Search for the cell housing the specified text and yield its (X, Y) center coordinate. 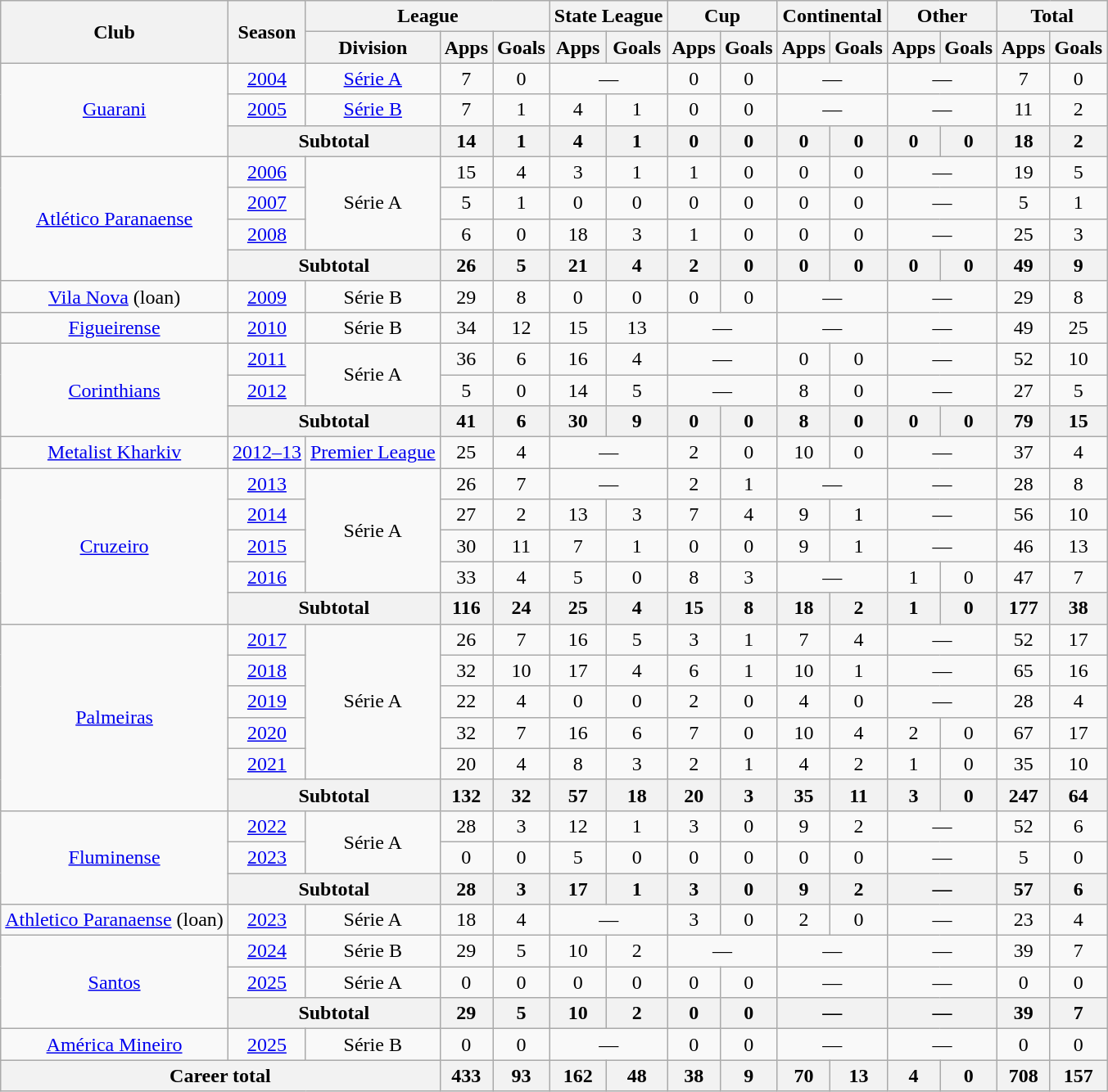
League (427, 16)
23 (1024, 920)
2007 (267, 203)
708 (1024, 1076)
2022 (267, 826)
70 (803, 1076)
64 (1079, 795)
América Mineiro (115, 1045)
19 (1024, 172)
2018 (267, 670)
2006 (267, 172)
2005 (267, 110)
Premier League (373, 453)
48 (637, 1076)
Vila Nova (loan) (115, 296)
56 (1024, 515)
Palmeiras (115, 717)
2011 (267, 359)
Atlético Paranaense (115, 219)
157 (1079, 1076)
46 (1024, 546)
2012 (267, 390)
36 (466, 359)
247 (1024, 795)
Athletico Paranaense (loan) (115, 920)
2004 (267, 79)
Club (115, 32)
22 (466, 702)
Metalist Kharkiv (115, 453)
Corinthians (115, 390)
2008 (267, 234)
2021 (267, 764)
47 (1024, 577)
34 (466, 327)
Career total (220, 1076)
93 (522, 1076)
21 (578, 265)
162 (578, 1076)
2012–13 (267, 453)
2020 (267, 733)
177 (1024, 608)
Santos (115, 982)
Fluminense (115, 857)
433 (466, 1076)
2017 (267, 639)
33 (466, 577)
24 (522, 608)
79 (1024, 422)
Cruzeiro (115, 546)
Guarani (115, 110)
Figueirense (115, 327)
132 (466, 795)
2009 (267, 296)
37 (1024, 453)
2010 (267, 327)
2015 (267, 546)
State League (608, 16)
67 (1024, 733)
Cup (722, 16)
Total (1052, 16)
Continental (832, 16)
2014 (267, 515)
Other (942, 16)
116 (466, 608)
41 (466, 422)
2024 (267, 951)
Season (267, 32)
2019 (267, 702)
2016 (267, 577)
65 (1024, 670)
Division (373, 47)
2013 (267, 484)
